From the cell containing the given text, extract its center point as (X, Y) coordinate. 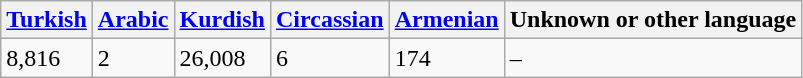
– (653, 58)
Turkish (47, 20)
6 (330, 58)
Unknown or other language (653, 20)
174 (446, 58)
2 (133, 58)
8,816 (47, 58)
26,008 (222, 58)
Kurdish (222, 20)
Circassian (330, 20)
Arabic (133, 20)
Armenian (446, 20)
